Determine the [X, Y] coordinate at the center of the cell enclosing the given text.  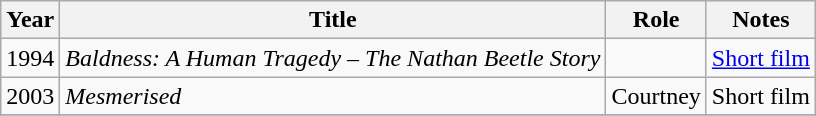
Year [30, 20]
2003 [30, 96]
Courtney [656, 96]
Role [656, 20]
Baldness: A Human Tragedy – The Nathan Beetle Story [333, 58]
Notes [760, 20]
1994 [30, 58]
Mesmerised [333, 96]
Title [333, 20]
